Capture the cell that displays the provided text and extract its (X, Y) central coordinate. 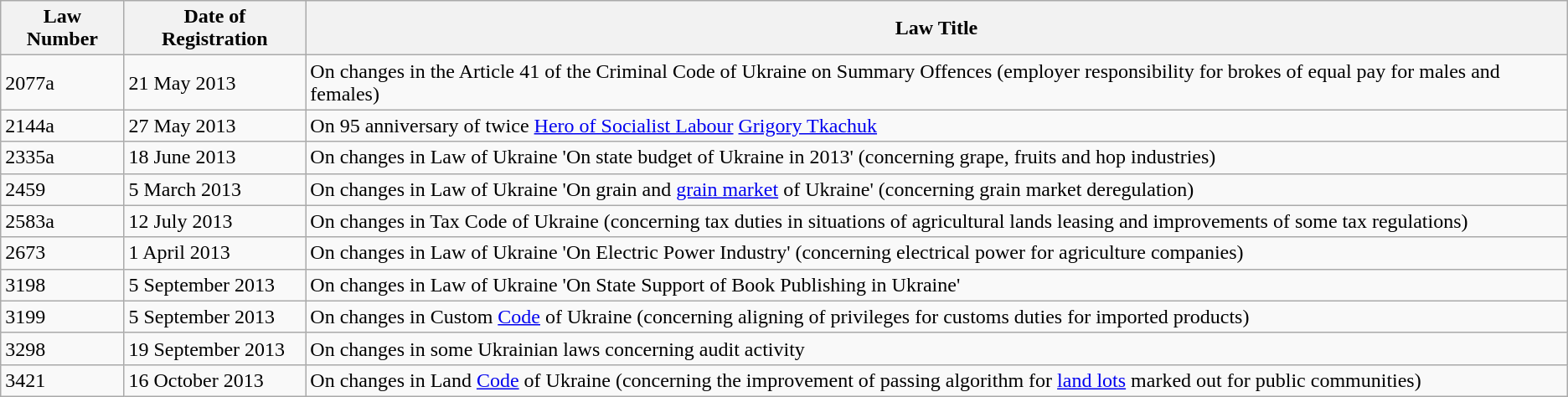
5 March 2013 (214, 189)
On changes in some Ukrainian laws concerning audit activity (936, 348)
On changes in Tax Code of Ukraine (concerning tax duties in situations of agricultural lands leasing and improvements of some tax regulations) (936, 221)
3199 (62, 317)
16 October 2013 (214, 380)
3421 (62, 380)
21 May 2013 (214, 82)
2459 (62, 189)
On changes in Law of Ukraine 'On State Support of Book Publishing in Ukraine' (936, 285)
2583а (62, 221)
1 April 2013 (214, 253)
2144а (62, 126)
Law Title (936, 28)
19 September 2013 (214, 348)
On changes in Law of Ukraine 'On Electric Power Industry' (concerning electrical power for agriculture companies) (936, 253)
27 May 2013 (214, 126)
12 July 2013 (214, 221)
2673 (62, 253)
2077а (62, 82)
18 June 2013 (214, 157)
On changes in Custom Code of Ukraine (concerning aligning of privileges for customs duties for imported products) (936, 317)
On changes in Law of Ukraine 'On state budget of Ukraine in 2013' (concerning grape, fruits and hop industries) (936, 157)
Law Number (62, 28)
On changes in Land Code of Ukraine (concerning the improvement of passing algorithm for land lots marked out for public communities) (936, 380)
On 95 anniversary of twice Hero of Socialist Labour Grigory Tkachuk (936, 126)
Date of Registration (214, 28)
On changes in Law of Ukraine 'On grain and grain market of Ukraine' (concerning grain market deregulation) (936, 189)
3298 (62, 348)
2335а (62, 157)
3198 (62, 285)
